Pinpoint the cell where the given text exists, returning its [x, y] midpoint coordinate. 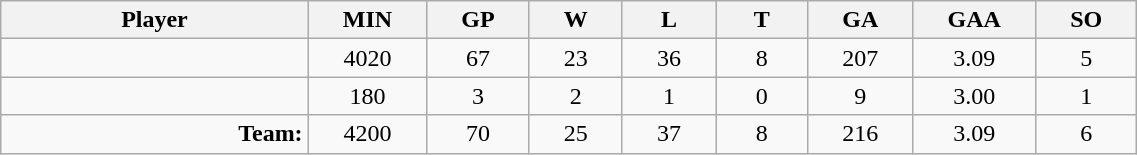
216 [860, 134]
SO [1086, 20]
4020 [368, 58]
L [668, 20]
GP [478, 20]
Team: [154, 134]
37 [668, 134]
MIN [368, 20]
67 [478, 58]
36 [668, 58]
207 [860, 58]
0 [762, 96]
23 [576, 58]
T [762, 20]
GA [860, 20]
180 [368, 96]
W [576, 20]
70 [478, 134]
4200 [368, 134]
2 [576, 96]
6 [1086, 134]
9 [860, 96]
3.00 [974, 96]
GAA [974, 20]
3 [478, 96]
Player [154, 20]
25 [576, 134]
5 [1086, 58]
